Extract the [X, Y] coordinate from the center of the cell holding the provided text.  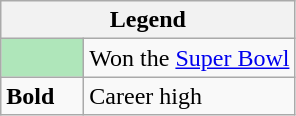
Won the Super Bowl [190, 58]
Legend [148, 20]
Bold [42, 96]
Career high [190, 96]
